Capture the cell that displays the provided text and extract its (x, y) central coordinate. 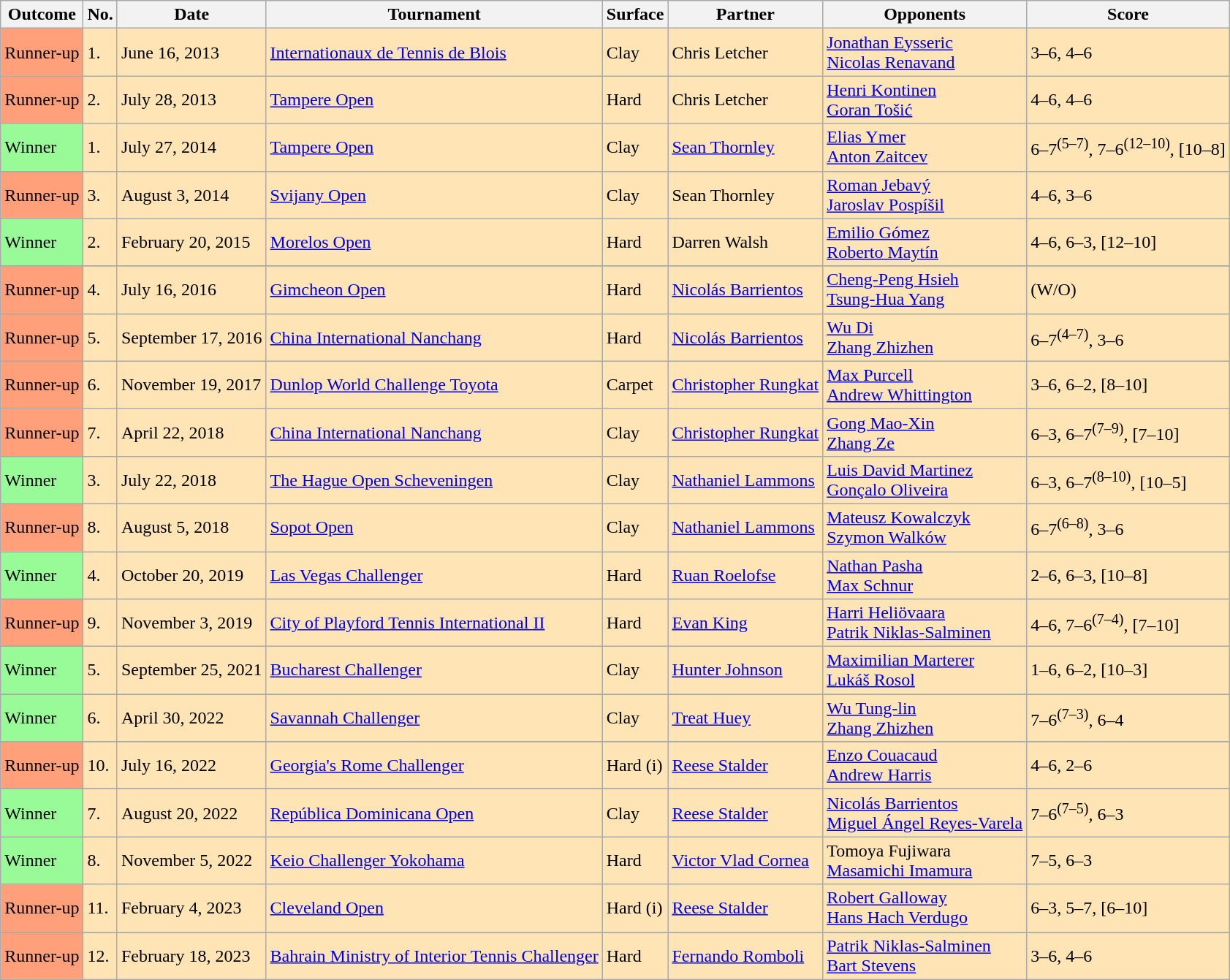
Harri Heliövaara Patrik Niklas-Salminen (925, 623)
Treat Huey (745, 718)
Partner (745, 15)
April 22, 2018 (191, 433)
6–7(4–7), 3–6 (1128, 338)
Cleveland Open (434, 908)
Elias Ymer Anton Zaitcev (925, 148)
June 16, 2013 (191, 53)
4–6, 7–6(7–4), [7–10] (1128, 623)
12. (100, 956)
February 20, 2015 (191, 243)
Score (1128, 15)
7–6(7–3), 6–4 (1128, 718)
Outcome (42, 15)
9. (100, 623)
Wu Tung-lin Zhang Zhizhen (925, 718)
Wu Di Zhang Zhizhen (925, 338)
Robert Galloway Hans Hach Verdugo (925, 908)
Fernando Romboli (745, 956)
Luis David Martinez Gonçalo Oliveira (925, 479)
The Hague Open Scheveningen (434, 479)
Surface (635, 15)
Maximilian Marterer Lukáš Rosol (925, 671)
Max Purcell Andrew Whittington (925, 384)
Keio Challenger Yokohama (434, 861)
City of Playford Tennis International II (434, 623)
10. (100, 766)
Mateusz Kowalczyk Szymon Walków (925, 528)
November 5, 2022 (191, 861)
Darren Walsh (745, 243)
Georgia's Rome Challenger (434, 766)
Opponents (925, 15)
Victor Vlad Cornea (745, 861)
Cheng-Peng Hsieh Tsung-Hua Yang (925, 289)
4–6, 3–6 (1128, 194)
September 17, 2016 (191, 338)
Tournament (434, 15)
Carpet (635, 384)
4–6, 6–3, [12–10] (1128, 243)
Savannah Challenger (434, 718)
(W/O) (1128, 289)
November 19, 2017 (191, 384)
Date (191, 15)
Henri Kontinen Goran Tošić (925, 99)
No. (100, 15)
Morelos Open (434, 243)
July 16, 2022 (191, 766)
República Dominicana Open (434, 813)
August 3, 2014 (191, 194)
August 5, 2018 (191, 528)
July 22, 2018 (191, 479)
6–3, 6–7(8–10), [10–5] (1128, 479)
1–6, 6–2, [10–3] (1128, 671)
6–3, 5–7, [6–10] (1128, 908)
Internationaux de Tennis de Blois (434, 53)
February 18, 2023 (191, 956)
Nicolás Barrientos Miguel Ángel Reyes-Varela (925, 813)
Tomoya Fujiwara Masamichi Imamura (925, 861)
7–6(7–5), 6–3 (1128, 813)
Jonathan Eysseric Nicolas Renavand (925, 53)
3–6, 6–2, [8–10] (1128, 384)
Roman Jebavý Jaroslav Pospíšil (925, 194)
Patrik Niklas-Salminen Bart Stevens (925, 956)
Sopot Open (434, 528)
Svijany Open (434, 194)
Dunlop World Challenge Toyota (434, 384)
April 30, 2022 (191, 718)
August 20, 2022 (191, 813)
4–6, 2–6 (1128, 766)
Enzo Couacaud Andrew Harris (925, 766)
6–7(5–7), 7–6(12–10), [10–8] (1128, 148)
November 3, 2019 (191, 623)
6–3, 6–7(7–9), [7–10] (1128, 433)
7–5, 6–3 (1128, 861)
Evan King (745, 623)
Emilio Gómez Roberto Maytín (925, 243)
July 28, 2013 (191, 99)
Bucharest Challenger (434, 671)
4–6, 4–6 (1128, 99)
Las Vegas Challenger (434, 574)
11. (100, 908)
October 20, 2019 (191, 574)
September 25, 2021 (191, 671)
Ruan Roelofse (745, 574)
Gong Mao-Xin Zhang Ze (925, 433)
February 4, 2023 (191, 908)
Hunter Johnson (745, 671)
July 27, 2014 (191, 148)
July 16, 2016 (191, 289)
Gimcheon Open (434, 289)
6–7(6–8), 3–6 (1128, 528)
2–6, 6–3, [10–8] (1128, 574)
Bahrain Ministry of Interior Tennis Challenger (434, 956)
Nathan Pasha Max Schnur (925, 574)
